Search for the cell housing the specified text and yield its [x, y] center coordinate. 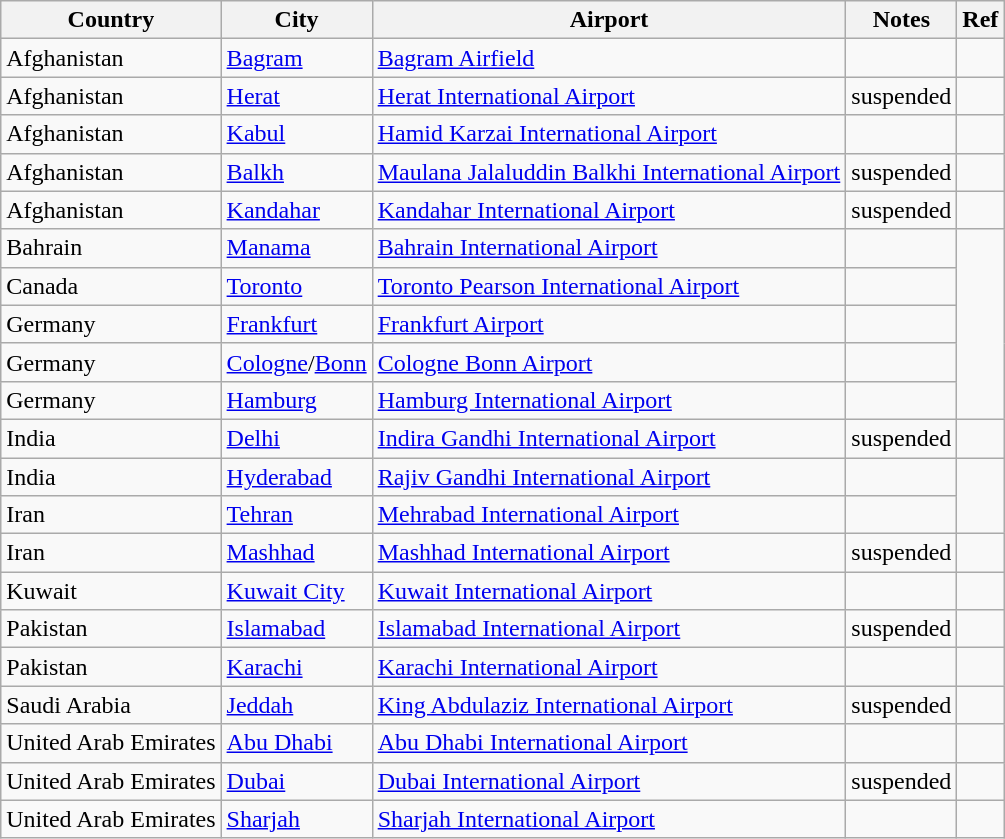
Herat International Airport [609, 96]
Notes [902, 20]
Jeddah [296, 705]
Rajiv Gandhi International Airport [609, 477]
Bahrain International Airport [609, 248]
Airport [609, 20]
Sharjah International Airport [609, 819]
Kuwait City [296, 591]
Kuwait International Airport [609, 591]
Kuwait [111, 591]
Hamid Karzai International Airport [609, 134]
Bahrain [111, 248]
Mehrabad International Airport [609, 515]
Cologne/Bonn [296, 362]
Cologne Bonn Airport [609, 362]
King Abdulaziz International Airport [609, 705]
Hamburg [296, 400]
Country [111, 20]
Delhi [296, 438]
Mashhad International Airport [609, 553]
Islamabad International Airport [609, 629]
Karachi [296, 667]
Toronto Pearson International Airport [609, 286]
Maulana Jalaluddin Balkhi International Airport [609, 172]
Frankfurt [296, 324]
Mashhad [296, 553]
Hamburg International Airport [609, 400]
Balkh [296, 172]
Karachi International Airport [609, 667]
Tehran [296, 515]
Bagram [296, 58]
Saudi Arabia [111, 705]
Indira Gandhi International Airport [609, 438]
Frankfurt Airport [609, 324]
Ref [980, 20]
City [296, 20]
Kandahar International Airport [609, 210]
Hyderabad [296, 477]
Kandahar [296, 210]
Abu Dhabi [296, 743]
Herat [296, 96]
Abu Dhabi International Airport [609, 743]
Islamabad [296, 629]
Kabul [296, 134]
Manama [296, 248]
Sharjah [296, 819]
Canada [111, 286]
Bagram Airfield [609, 58]
Dubai [296, 781]
Toronto [296, 286]
Dubai International Airport [609, 781]
